Pinpoint the cell where the given text exists, returning its [X, Y] midpoint coordinate. 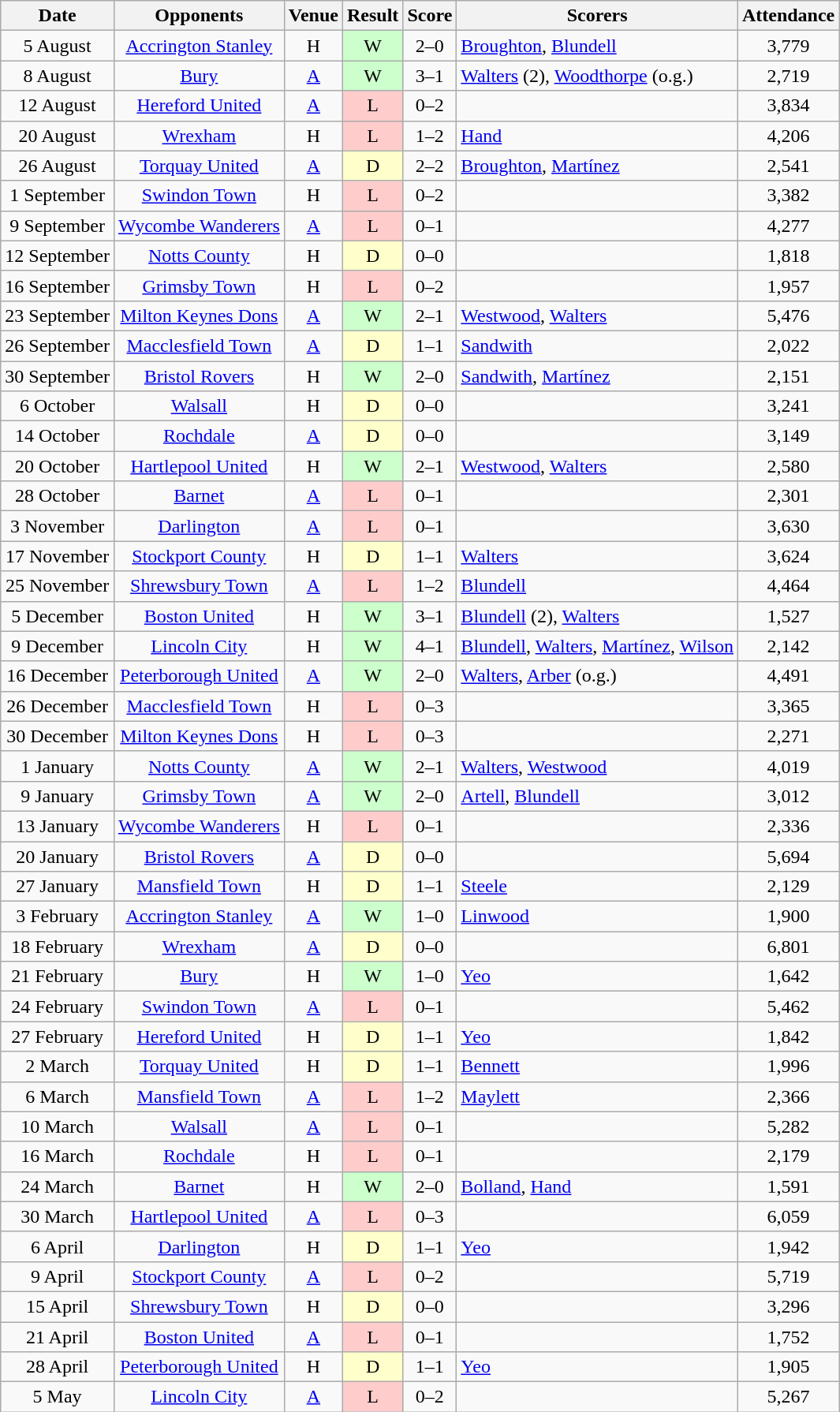
14 October [58, 436]
2,301 [788, 496]
21 April [58, 1337]
2,336 [788, 826]
28 April [58, 1367]
3,365 [788, 706]
3,834 [788, 106]
20 January [58, 856]
Walters [598, 556]
23 September [58, 316]
Opponents [199, 16]
1,752 [788, 1337]
27 February [58, 1037]
Date [58, 16]
Scorers [598, 16]
9 January [58, 796]
2 March [58, 1066]
1,957 [788, 286]
5,462 [788, 1007]
1,527 [788, 616]
5 May [58, 1397]
8 August [58, 76]
3,779 [788, 46]
26 December [58, 706]
Blundell [598, 586]
1,905 [788, 1367]
5,282 [788, 1126]
5 December [58, 616]
1,942 [788, 1246]
Broughton, Blundell [598, 46]
27 January [58, 887]
28 October [58, 496]
4,277 [788, 226]
Artell, Blundell [598, 796]
30 March [58, 1216]
24 February [58, 1007]
3 November [58, 526]
3,012 [788, 796]
Steele [598, 887]
16 March [58, 1156]
6 March [58, 1096]
16 September [58, 286]
9 April [58, 1276]
5,694 [788, 856]
Walters, Westwood [598, 766]
Hand [598, 136]
Maylett [598, 1096]
17 November [58, 556]
3,624 [788, 556]
5,719 [788, 1276]
Attendance [788, 16]
2,541 [788, 166]
2,271 [788, 736]
20 October [58, 466]
21 February [58, 977]
1,900 [788, 917]
6 April [58, 1246]
5 August [58, 46]
13 January [58, 826]
5,476 [788, 316]
26 September [58, 346]
Broughton, Martínez [598, 166]
6,801 [788, 947]
Result [372, 16]
4,464 [788, 586]
6 October [58, 406]
6,059 [788, 1216]
20 August [58, 136]
1,591 [788, 1186]
26 August [58, 166]
16 December [58, 676]
2,366 [788, 1096]
12 September [58, 256]
25 November [58, 586]
Sandwith [598, 346]
2,142 [788, 646]
5,267 [788, 1397]
4–1 [430, 646]
2,179 [788, 1156]
Walters (2), Woodthorpe (o.g.) [598, 76]
3,382 [788, 196]
3,149 [788, 436]
Score [430, 16]
2,129 [788, 887]
Blundell (2), Walters [598, 616]
1 January [58, 766]
2,022 [788, 346]
Walters, Arber (o.g.) [598, 676]
3,241 [788, 406]
30 December [58, 736]
1,818 [788, 256]
1,996 [788, 1066]
1 September [58, 196]
1,642 [788, 977]
30 September [58, 376]
Bennett [598, 1066]
15 April [58, 1306]
3 February [58, 917]
Venue [313, 16]
2,151 [788, 376]
12 August [58, 106]
Sandwith, Martínez [598, 376]
Linwood [598, 917]
9 December [58, 646]
Blundell, Walters, Martínez, Wilson [598, 646]
3,630 [788, 526]
Bolland, Hand [598, 1186]
24 March [58, 1186]
10 March [58, 1126]
1,842 [788, 1037]
4,491 [788, 676]
4,206 [788, 136]
9 September [58, 226]
18 February [58, 947]
2,580 [788, 466]
3,296 [788, 1306]
2,719 [788, 76]
4,019 [788, 766]
2–2 [430, 166]
